Output the [X, Y] coordinate of the center of the cell containing the given text.  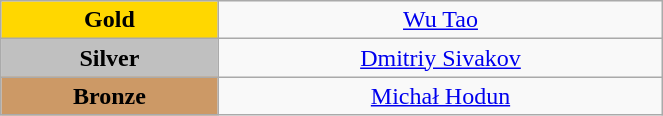
Gold [110, 20]
Bronze [110, 96]
Michał Hodun [440, 96]
Wu Tao [440, 20]
Silver [110, 58]
Dmitriy Sivakov [440, 58]
